Determine the (x, y) coordinate at the center of the cell enclosing the given text.  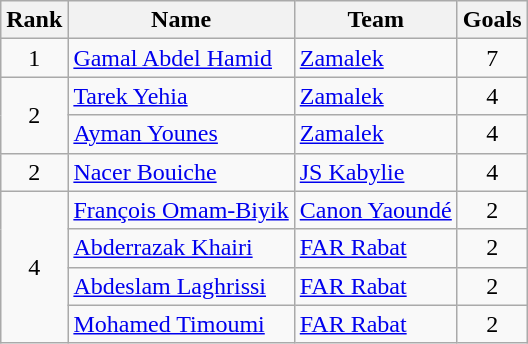
7 (492, 58)
Abdeslam Laghrissi (181, 286)
Team (376, 20)
1 (34, 58)
JS Kabylie (376, 172)
Goals (492, 20)
François Omam-Biyik (181, 210)
Mohamed Timoumi (181, 324)
Rank (34, 20)
Gamal Abdel Hamid (181, 58)
Canon Yaoundé (376, 210)
Name (181, 20)
Abderrazak Khairi (181, 248)
Tarek Yehia (181, 96)
Nacer Bouiche (181, 172)
Ayman Younes (181, 134)
